For the text-containing cell, return its midpoint in (X, Y) coordinate format. 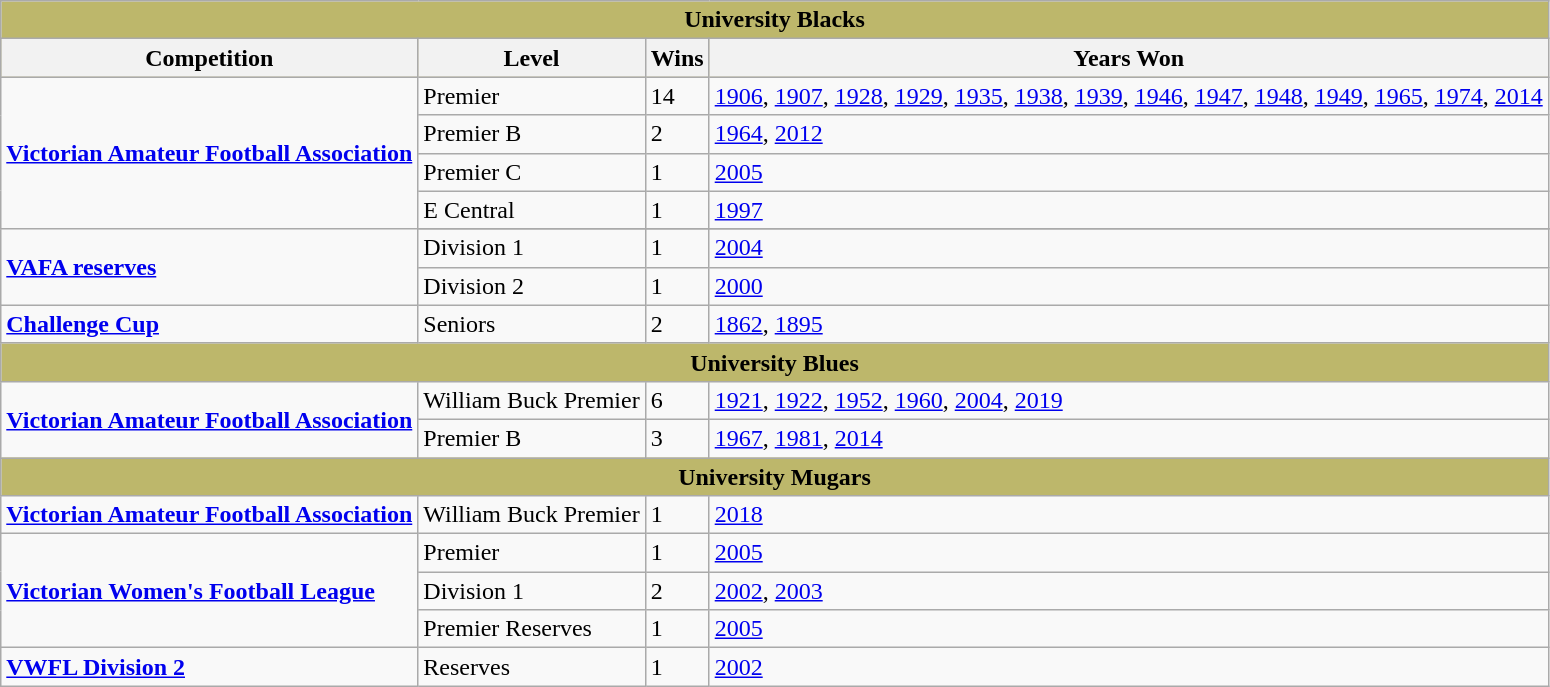
2000 (1128, 286)
6 (677, 400)
University Blues (774, 362)
University Mugars (774, 477)
Seniors (532, 324)
1964, 2012 (1128, 134)
2018 (1128, 515)
Premier Reserves (532, 629)
Reserves (532, 667)
VWFL Division 2 (210, 667)
Division 2 (532, 286)
Premier C (532, 172)
Years Won (1128, 58)
1997 (1128, 210)
VAFA reserves (210, 267)
Level (532, 58)
3 (677, 438)
1921, 1922, 1952, 1960, 2004, 2019 (1128, 400)
Victorian Women's Football League (210, 591)
2002, 2003 (1128, 591)
Competition (210, 58)
1862, 1895 (1128, 324)
University Blacks (774, 20)
1967, 1981, 2014 (1128, 438)
14 (677, 96)
1906, 1907, 1928, 1929, 1935, 1938, 1939, 1946, 1947, 1948, 1949, 1965, 1974, 2014 (1128, 96)
Challenge Cup (210, 324)
2004 (1128, 248)
Wins (677, 58)
E Central (532, 210)
2002 (1128, 667)
